Provide the (x, y) coordinate of the cell's center where the given text is located.  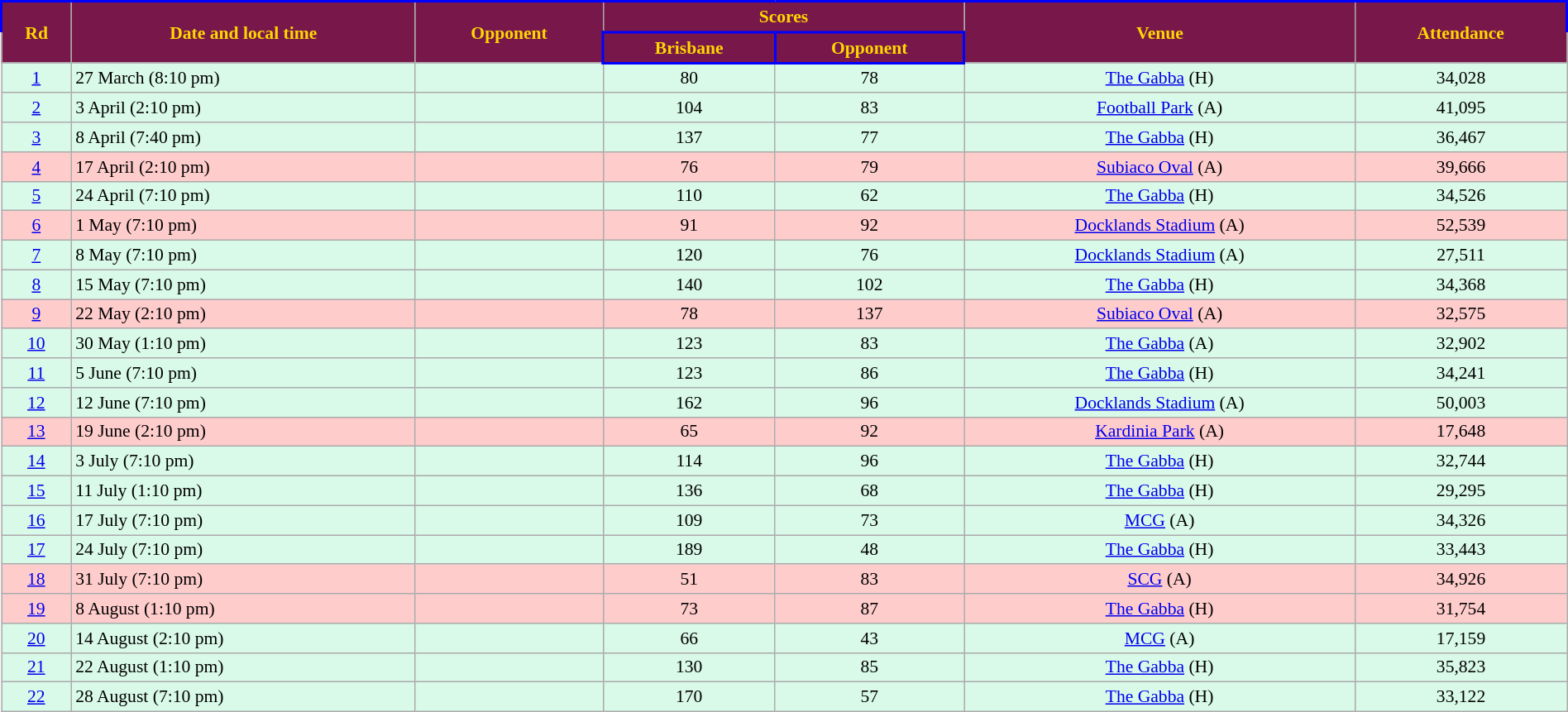
32,744 (1461, 461)
5 June (7:10 pm) (243, 373)
12 (36, 403)
12 June (7:10 pm) (243, 403)
15 (36, 491)
43 (870, 638)
14 (36, 461)
34,926 (1461, 580)
65 (689, 432)
Scores (783, 17)
120 (689, 256)
11 July (1:10 pm) (243, 491)
17,159 (1461, 638)
21 (36, 667)
19 (36, 609)
162 (689, 403)
17 (36, 550)
17,648 (1461, 432)
Date and local time (243, 32)
1 (36, 78)
34,241 (1461, 373)
8 May (7:10 pm) (243, 256)
102 (870, 284)
9 (36, 314)
66 (689, 638)
14 August (2:10 pm) (243, 638)
Football Park (A) (1159, 108)
22 August (1:10 pm) (243, 667)
6 (36, 226)
30 May (1:10 pm) (243, 344)
29,295 (1461, 491)
27 March (8:10 pm) (243, 78)
57 (870, 697)
104 (689, 108)
32,902 (1461, 344)
Brisbane (689, 48)
87 (870, 609)
1 May (7:10 pm) (243, 226)
7 (36, 256)
8 August (1:10 pm) (243, 609)
24 April (7:10 pm) (243, 196)
32,575 (1461, 314)
48 (870, 550)
36,467 (1461, 137)
34,028 (1461, 78)
114 (689, 461)
34,368 (1461, 284)
85 (870, 667)
34,326 (1461, 520)
140 (689, 284)
41,095 (1461, 108)
31 July (7:10 pm) (243, 580)
33,443 (1461, 550)
The Gabba (A) (1159, 344)
19 June (2:10 pm) (243, 432)
18 (36, 580)
170 (689, 697)
110 (689, 196)
20 (36, 638)
11 (36, 373)
16 (36, 520)
17 April (2:10 pm) (243, 167)
52,539 (1461, 226)
80 (689, 78)
10 (36, 344)
Attendance (1461, 32)
22 May (2:10 pm) (243, 314)
27,511 (1461, 256)
8 April (7:40 pm) (243, 137)
5 (36, 196)
8 (36, 284)
77 (870, 137)
130 (689, 667)
33,122 (1461, 697)
3 July (7:10 pm) (243, 461)
3 April (2:10 pm) (243, 108)
15 May (7:10 pm) (243, 284)
50,003 (1461, 403)
86 (870, 373)
39,666 (1461, 167)
SCG (A) (1159, 580)
35,823 (1461, 667)
Kardinia Park (A) (1159, 432)
4 (36, 167)
51 (689, 580)
31,754 (1461, 609)
3 (36, 137)
Venue (1159, 32)
Rd (36, 32)
2 (36, 108)
68 (870, 491)
17 July (7:10 pm) (243, 520)
22 (36, 697)
34,526 (1461, 196)
13 (36, 432)
28 August (7:10 pm) (243, 697)
62 (870, 196)
189 (689, 550)
136 (689, 491)
79 (870, 167)
24 July (7:10 pm) (243, 550)
109 (689, 520)
91 (689, 226)
